Capture the cell that displays the provided text and extract its (X, Y) central coordinate. 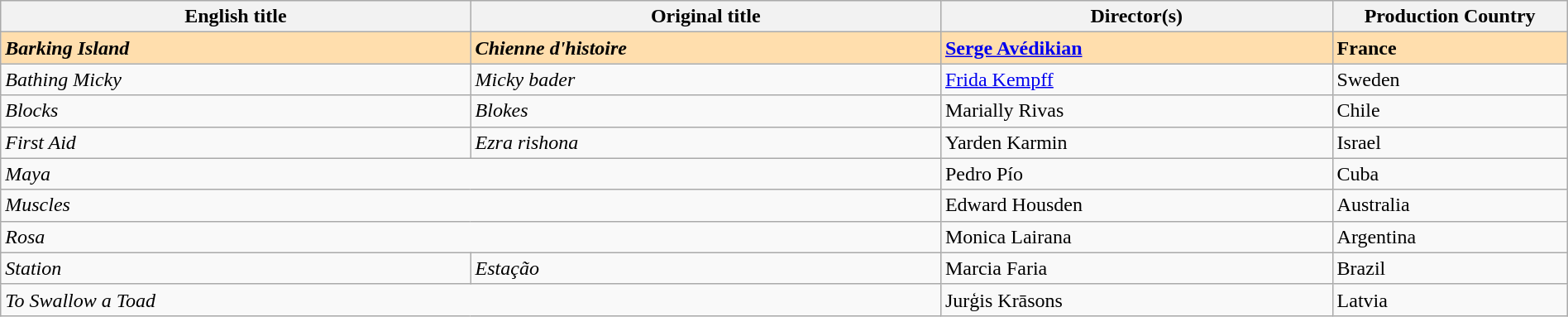
English title (236, 17)
Edward Housden (1136, 205)
Rosa (471, 237)
Bathing Micky (236, 79)
Original title (705, 17)
Argentina (1450, 237)
Serge Avédikian (1136, 48)
Station (236, 268)
Yarden Karmin (1136, 142)
Sweden (1450, 79)
Pedro Pío (1136, 174)
Micky bader (705, 79)
Cuba (1450, 174)
Marcia Faria (1136, 268)
Australia (1450, 205)
Ezra rishona (705, 142)
Production Country (1450, 17)
France (1450, 48)
Blokes (705, 111)
First Aid (236, 142)
Estação (705, 268)
Latvia (1450, 300)
Monica Lairana (1136, 237)
Marially Rivas (1136, 111)
Muscles (471, 205)
Chienne d'histoire (705, 48)
Blocks (236, 111)
Director(s) (1136, 17)
Barking Island (236, 48)
Frida Kempff (1136, 79)
To Swallow a Toad (471, 300)
Chile (1450, 111)
Israel (1450, 142)
Jurģis Krāsons (1136, 300)
Brazil (1450, 268)
Maya (471, 174)
